Pinpoint the cell where the given text exists, returning its (x, y) midpoint coordinate. 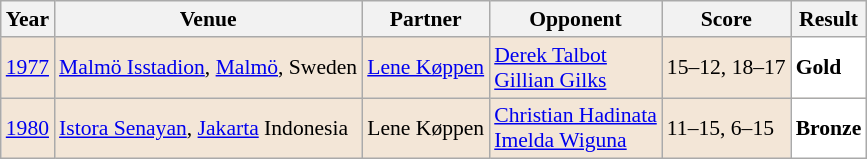
Score (726, 19)
Malmö Isstadion, Malmö, Sweden (208, 68)
Partner (426, 19)
Gold (829, 68)
15–12, 18–17 (726, 68)
Bronze (829, 128)
1980 (28, 128)
Result (829, 19)
Year (28, 19)
Venue (208, 19)
Opponent (576, 19)
Istora Senayan, Jakarta Indonesia (208, 128)
Derek Talbot Gillian Gilks (576, 68)
1977 (28, 68)
Christian Hadinata Imelda Wiguna (576, 128)
11–15, 6–15 (726, 128)
